Scan for the cell matching the given text and deliver its (x, y) coordinate at center. 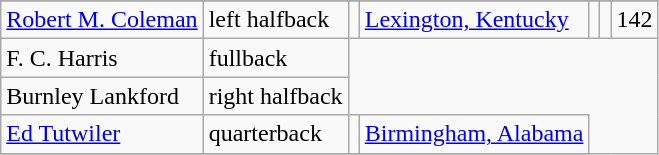
Ed Tutwiler (102, 134)
Robert M. Coleman (102, 20)
142 (634, 20)
Lexington, Kentucky (474, 20)
quarterback (276, 134)
Burnley Lankford (102, 96)
right halfback (276, 96)
F. C. Harris (102, 58)
fullback (276, 58)
left halfback (276, 20)
Birmingham, Alabama (474, 134)
